Capture the cell that displays the provided text and extract its [X, Y] central coordinate. 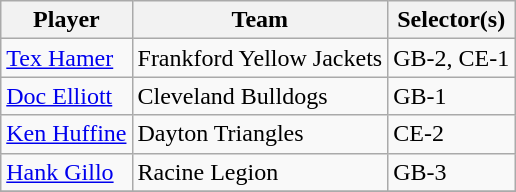
GB-3 [452, 172]
Hank Gillo [66, 172]
GB-2, CE-1 [452, 58]
Dayton Triangles [260, 134]
Selector(s) [452, 20]
Player [66, 20]
Team [260, 20]
Racine Legion [260, 172]
Ken Huffine [66, 134]
Cleveland Bulldogs [260, 96]
Tex Hamer [66, 58]
GB-1 [452, 96]
CE-2 [452, 134]
Doc Elliott [66, 96]
Frankford Yellow Jackets [260, 58]
